Provide the [X, Y] coordinate of the cell's center where the given text is located.  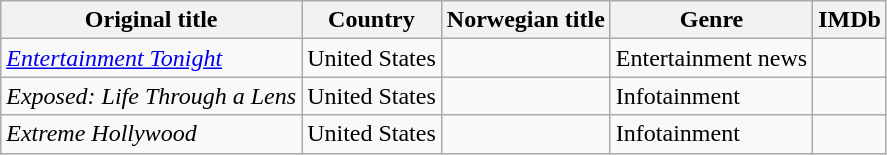
Entertainment news [711, 58]
Entertainment Tonight [152, 58]
IMDb [850, 20]
Original title [152, 20]
Extreme Hollywood [152, 134]
Norwegian title [526, 20]
Exposed: Life Through a Lens [152, 96]
Genre [711, 20]
Country [372, 20]
